Locate the cell with the specified text and output its [X, Y] center coordinate. 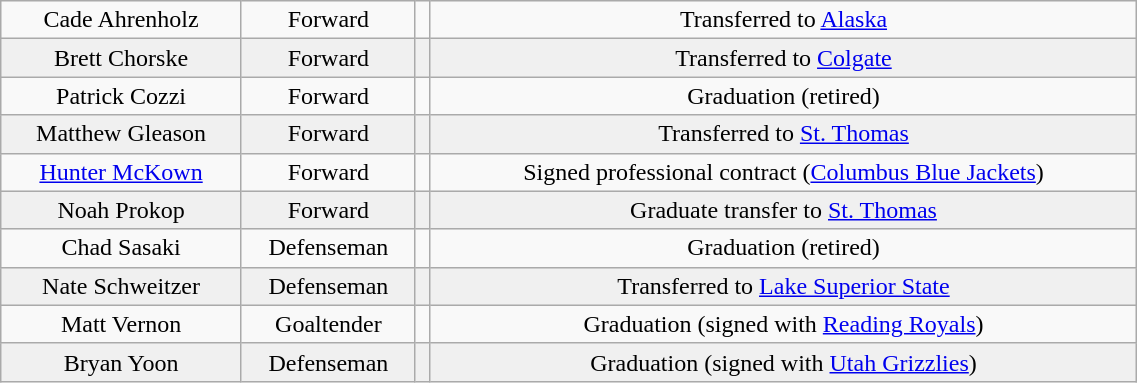
Nate Schweitzer [122, 286]
Graduate transfer to St. Thomas [784, 210]
Chad Sasaki [122, 248]
Transferred to St. Thomas [784, 134]
Cade Ahrenholz [122, 20]
Goaltender [328, 324]
Bryan Yoon [122, 362]
Patrick Cozzi [122, 96]
Transferred to Alaska [784, 20]
Graduation (signed with Utah Grizzlies) [784, 362]
Matt Vernon [122, 324]
Signed professional contract (Columbus Blue Jackets) [784, 172]
Transferred to Lake Superior State [784, 286]
Transferred to Colgate [784, 58]
Noah Prokop [122, 210]
Hunter McKown [122, 172]
Brett Chorske [122, 58]
Graduation (signed with Reading Royals) [784, 324]
Matthew Gleason [122, 134]
